Find where the given text appears and provide that cell's center as [X, Y] coordinate. 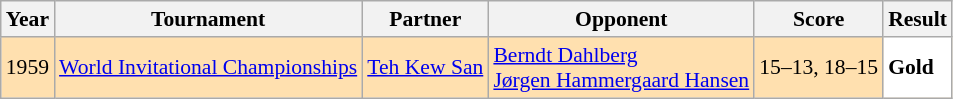
Teh Kew San [425, 68]
Berndt Dahlberg Jørgen Hammergaard Hansen [621, 68]
Gold [918, 68]
Tournament [208, 19]
Opponent [621, 19]
Partner [425, 19]
Year [28, 19]
Result [918, 19]
World Invitational Championships [208, 68]
15–13, 18–15 [818, 68]
Score [818, 19]
1959 [28, 68]
